Capture the cell that displays the provided text and extract its [X, Y] central coordinate. 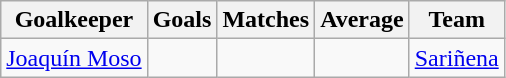
Team [456, 20]
Goalkeeper [74, 20]
Joaquín Moso [74, 58]
Goals [182, 20]
Average [362, 20]
Matches [266, 20]
Sariñena [456, 58]
